From the cell containing the given text, extract its center point as (x, y) coordinate. 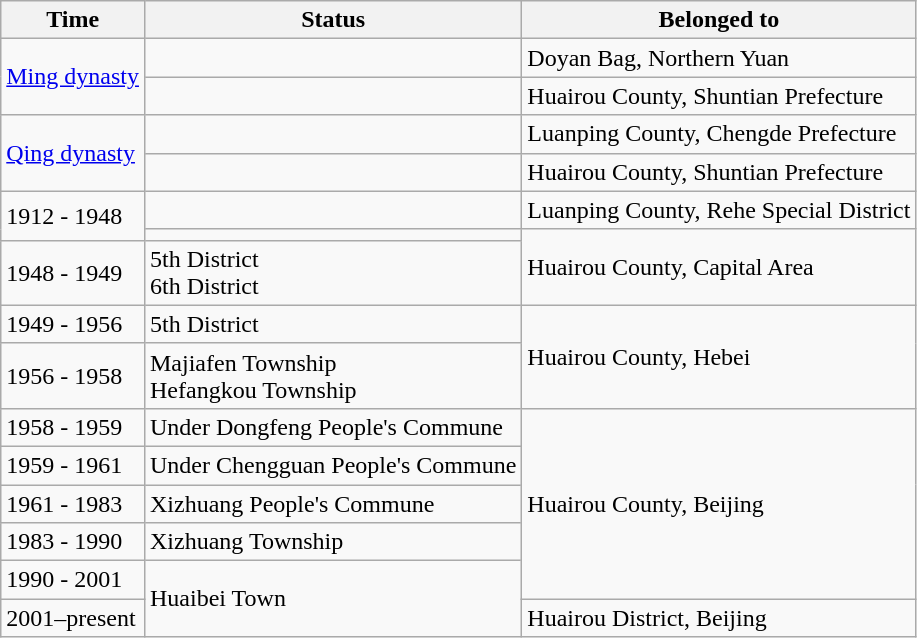
2001–present (73, 618)
Huairou County, Capital Area (719, 267)
Luanping County, Rehe Special District (719, 210)
Doyan Bag, Northern Yuan (719, 58)
1948 - 1949 (73, 272)
Huairou County, Beijing (719, 503)
1959 - 1961 (73, 465)
5th District (332, 324)
1949 - 1956 (73, 324)
Luanping County, Chengde Prefecture (719, 134)
1956 - 1958 (73, 376)
1912 - 1948 (73, 216)
Huaibei Town (332, 599)
Time (73, 20)
Huairou District, Beijing (719, 618)
1990 - 2001 (73, 580)
Under Dongfeng People's Commune (332, 427)
Ming dynasty (73, 77)
Status (332, 20)
Huairou County, Hebei (719, 356)
Majiafen TownshipHefangkou Township (332, 376)
Xizhuang People's Commune (332, 503)
1961 - 1983 (73, 503)
Xizhuang Township (332, 542)
1958 - 1959 (73, 427)
Under Chengguan People's Commune (332, 465)
5th District6th District (332, 272)
Belonged to (719, 20)
1983 - 1990 (73, 542)
Qing dynasty (73, 153)
